Locate the cell with the specified text and output its (X, Y) center coordinate. 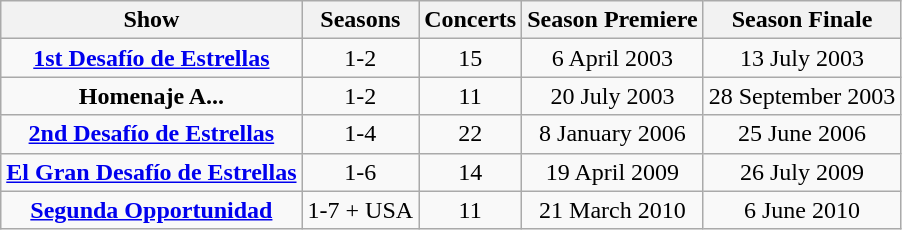
Concerts (470, 20)
Seasons (360, 20)
El Gran Desafío de Estrellas (152, 172)
6 April 2003 (612, 58)
2nd Desafío de Estrellas (152, 134)
25 June 2006 (802, 134)
1st Desafío de Estrellas (152, 58)
15 (470, 58)
6 June 2010 (802, 210)
Segunda Opportunidad (152, 210)
Season Premiere (612, 20)
Homenaje A... (152, 96)
13 July 2003 (802, 58)
14 (470, 172)
8 January 2006 (612, 134)
1-4 (360, 134)
20 July 2003 (612, 96)
26 July 2009 (802, 172)
Season Finale (802, 20)
22 (470, 134)
21 March 2010 (612, 210)
1-7 + USA (360, 210)
1-6 (360, 172)
Show (152, 20)
28 September 2003 (802, 96)
19 April 2009 (612, 172)
